Determine the (x, y) coordinate at the center of the cell enclosing the given text.  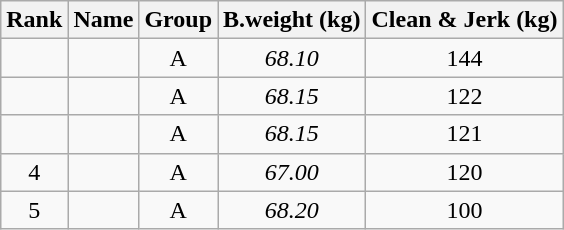
5 (34, 210)
120 (464, 172)
Rank (34, 20)
B.weight (kg) (292, 20)
Group (178, 20)
Clean & Jerk (kg) (464, 20)
68.10 (292, 58)
4 (34, 172)
144 (464, 58)
100 (464, 210)
122 (464, 96)
Name (104, 20)
68.20 (292, 210)
67.00 (292, 172)
121 (464, 134)
